Output the [x, y] coordinate of the center of the cell containing the given text.  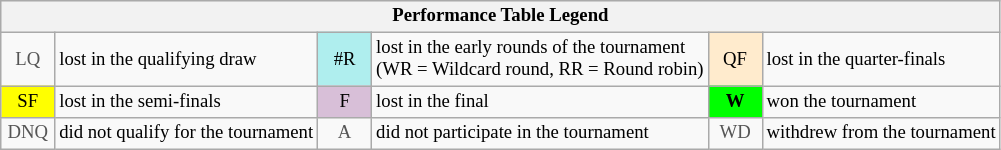
Performance Table Legend [500, 16]
F [345, 102]
lost in the qualifying draw [186, 60]
won the tournament [881, 102]
QF [735, 60]
lost in the semi-finals [186, 102]
WD [735, 134]
LQ [28, 60]
SF [28, 102]
lost in the final [540, 102]
lost in the early rounds of the tournament(WR = Wildcard round, RR = Round robin) [540, 60]
withdrew from the tournament [881, 134]
lost in the quarter-finals [881, 60]
#R [345, 60]
did not participate in the tournament [540, 134]
DNQ [28, 134]
A [345, 134]
did not qualify for the tournament [186, 134]
W [735, 102]
